Detect which cell encompasses the target text, then output its [X, Y] center coordinate. 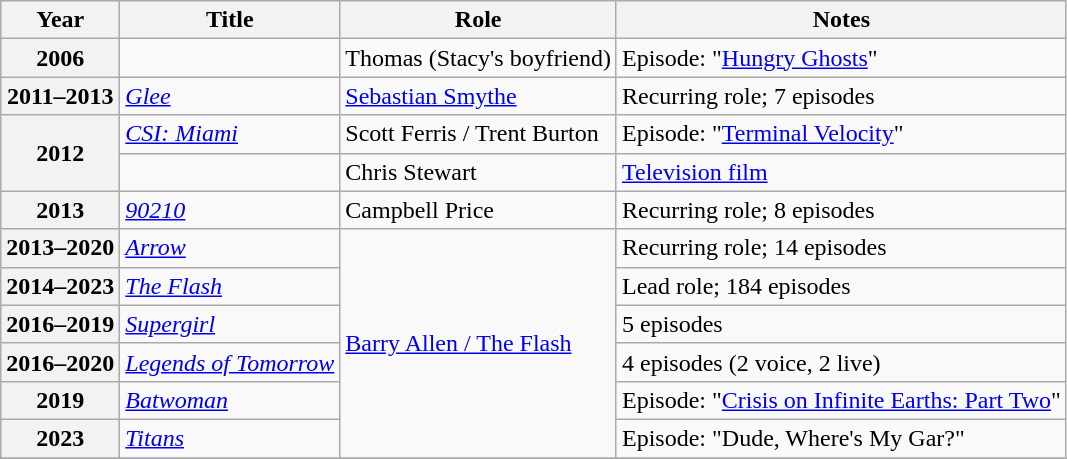
2011–2013 [60, 96]
Lead role; 184 episodes [841, 286]
2016–2020 [60, 362]
2019 [60, 400]
Recurring role; 14 episodes [841, 248]
Titans [230, 438]
Notes [841, 20]
4 episodes (2 voice, 2 live) [841, 362]
Year [60, 20]
2012 [60, 153]
Thomas (Stacy's boyfriend) [478, 58]
Recurring role; 7 episodes [841, 96]
CSI: Miami [230, 134]
Barry Allen / The Flash [478, 343]
Sebastian Smythe [478, 96]
Role [478, 20]
Title [230, 20]
Episode: "Dude, Where's My Gar?" [841, 438]
2013 [60, 210]
Television film [841, 172]
Episode: "Hungry Ghosts" [841, 58]
Recurring role; 8 episodes [841, 210]
Chris Stewart [478, 172]
Batwoman [230, 400]
5 episodes [841, 324]
2014–2023 [60, 286]
Campbell Price [478, 210]
Supergirl [230, 324]
2016–2019 [60, 324]
2013–2020 [60, 248]
2006 [60, 58]
Legends of Tomorrow [230, 362]
Episode: "Terminal Velocity" [841, 134]
Episode: "Crisis on Infinite Earths: Part Two" [841, 400]
The Flash [230, 286]
Scott Ferris / Trent Burton [478, 134]
2023 [60, 438]
Glee [230, 96]
90210 [230, 210]
Arrow [230, 248]
